For the text-containing cell, return its midpoint in [X, Y] coordinate format. 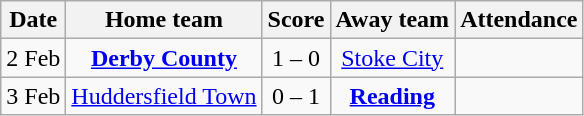
Attendance [519, 20]
Stoke City [392, 58]
Away team [392, 20]
1 – 0 [296, 58]
2 Feb [34, 58]
0 – 1 [296, 96]
Reading [392, 96]
Huddersfield Town [164, 96]
Home team [164, 20]
Derby County [164, 58]
3 Feb [34, 96]
Score [296, 20]
Date [34, 20]
